Return [X, Y] of the center of cell containing provided text 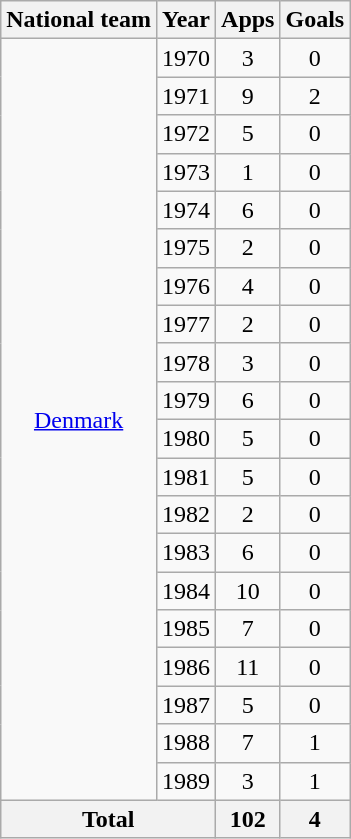
9 [248, 96]
1970 [186, 58]
1972 [186, 134]
Year [186, 20]
Denmark [79, 420]
1986 [186, 667]
11 [248, 667]
1983 [186, 553]
1985 [186, 629]
1976 [186, 286]
1981 [186, 477]
1988 [186, 743]
1979 [186, 400]
102 [248, 819]
1973 [186, 172]
1980 [186, 438]
National team [79, 20]
1989 [186, 781]
1971 [186, 96]
10 [248, 591]
Apps [248, 20]
1974 [186, 210]
1978 [186, 362]
1984 [186, 591]
Total [108, 819]
1987 [186, 705]
1975 [186, 248]
1977 [186, 324]
1982 [186, 515]
Goals [315, 20]
